Provide the (X, Y) coordinate of the cell's center where the given text is located.  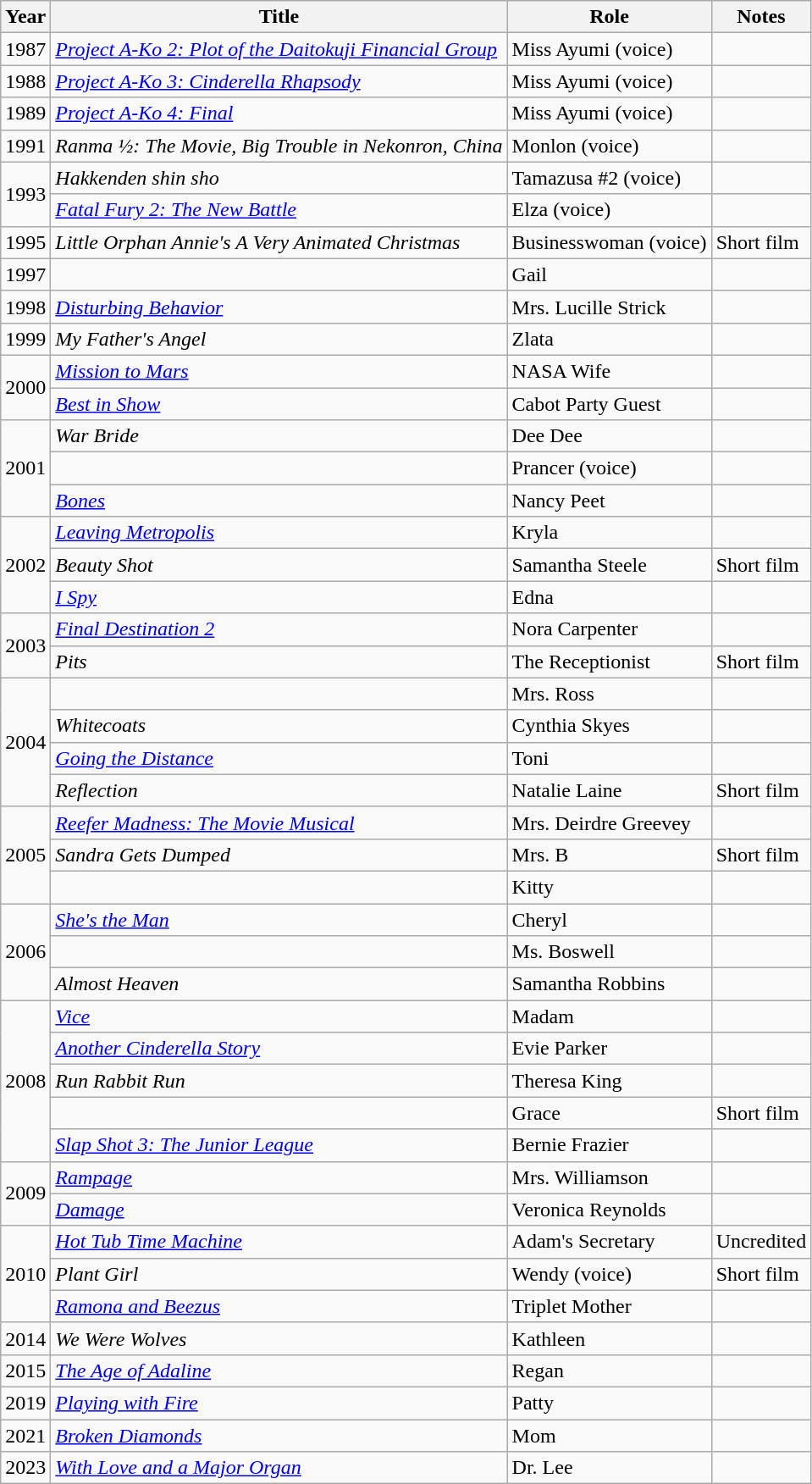
Hakkenden shin sho (279, 178)
Bones (279, 501)
NASA Wife (610, 371)
Businesswoman (voice) (610, 242)
With Love and a Major Organ (279, 1468)
Dr. Lee (610, 1468)
Mrs. Deirdre Greevey (610, 822)
Rampage (279, 1177)
Mrs. Williamson (610, 1177)
Cynthia Skyes (610, 726)
Samantha Robbins (610, 984)
1999 (25, 339)
1993 (25, 194)
Title (279, 17)
Mrs. Lucille Strick (610, 307)
Monlon (voice) (610, 146)
Reflection (279, 790)
2003 (25, 645)
1989 (25, 114)
Mrs. Ross (610, 694)
Vice (279, 1016)
Elza (voice) (610, 210)
Ranma ½: The Movie, Big Trouble in Nekonron, China (279, 146)
Mrs. B (610, 855)
Sandra Gets Dumped (279, 855)
2010 (25, 1274)
Another Cinderella Story (279, 1049)
1988 (25, 81)
Ms. Boswell (610, 952)
Regan (610, 1370)
Natalie Laine (610, 790)
1991 (25, 146)
Grace (610, 1113)
Role (610, 17)
Plant Girl (279, 1274)
1995 (25, 242)
Whitecoats (279, 726)
Bernie Frazier (610, 1145)
Project A-Ko 3: Cinderella Rhapsody (279, 81)
Slap Shot 3: The Junior League (279, 1145)
Broken Diamonds (279, 1436)
Hot Tub Time Machine (279, 1242)
Zlata (610, 339)
Dee Dee (610, 436)
Madam (610, 1016)
2021 (25, 1436)
I Spy (279, 597)
Nancy Peet (610, 501)
Kathleen (610, 1338)
Edna (610, 597)
Pits (279, 662)
Tamazusa #2 (voice) (610, 178)
2005 (25, 855)
Veronica Reynolds (610, 1210)
Project A-Ko 2: Plot of the Daitokuji Financial Group (279, 49)
1997 (25, 274)
Disturbing Behavior (279, 307)
War Bride (279, 436)
Project A-Ko 4: Final (279, 114)
2009 (25, 1193)
Going the Distance (279, 758)
2004 (25, 742)
Cabot Party Guest (610, 404)
Best in Show (279, 404)
Damage (279, 1210)
The Age of Adaline (279, 1370)
Mission to Mars (279, 371)
Gail (610, 274)
1987 (25, 49)
Cheryl (610, 919)
Adam's Secretary (610, 1242)
2002 (25, 565)
Patty (610, 1403)
Beauty Shot (279, 565)
Triplet Mother (610, 1306)
2014 (25, 1338)
She's the Man (279, 919)
2008 (25, 1081)
2006 (25, 951)
Toni (610, 758)
Uncredited (761, 1242)
Playing with Fire (279, 1403)
Final Destination 2 (279, 629)
Run Rabbit Run (279, 1081)
Almost Heaven (279, 984)
We Were Wolves (279, 1338)
2019 (25, 1403)
Kitty (610, 887)
2023 (25, 1468)
Theresa King (610, 1081)
Notes (761, 17)
Fatal Fury 2: The New Battle (279, 210)
Kryla (610, 533)
Samantha Steele (610, 565)
Evie Parker (610, 1049)
Wendy (voice) (610, 1274)
Reefer Madness: The Movie Musical (279, 822)
My Father's Angel (279, 339)
Nora Carpenter (610, 629)
2015 (25, 1370)
The Receptionist (610, 662)
Year (25, 17)
Mom (610, 1436)
2001 (25, 468)
Prancer (voice) (610, 468)
1998 (25, 307)
Little Orphan Annie's A Very Animated Christmas (279, 242)
2000 (25, 387)
Ramona and Beezus (279, 1306)
Leaving Metropolis (279, 533)
